For the text-containing cell, return its midpoint in [X, Y] coordinate format. 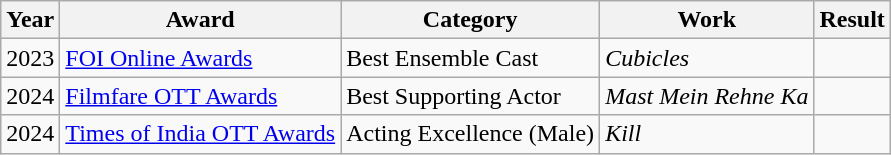
Award [200, 20]
Best Ensemble Cast [470, 58]
Mast Mein Rehne Ka [707, 96]
Filmfare OTT Awards [200, 96]
2023 [30, 58]
Year [30, 20]
FOI Online Awards [200, 58]
Category [470, 20]
Acting Excellence (Male) [470, 134]
Result [852, 20]
Work [707, 20]
Best Supporting Actor [470, 96]
Times of India OTT Awards [200, 134]
Cubicles [707, 58]
Kill [707, 134]
